Search for the cell housing the specified text and yield its (X, Y) center coordinate. 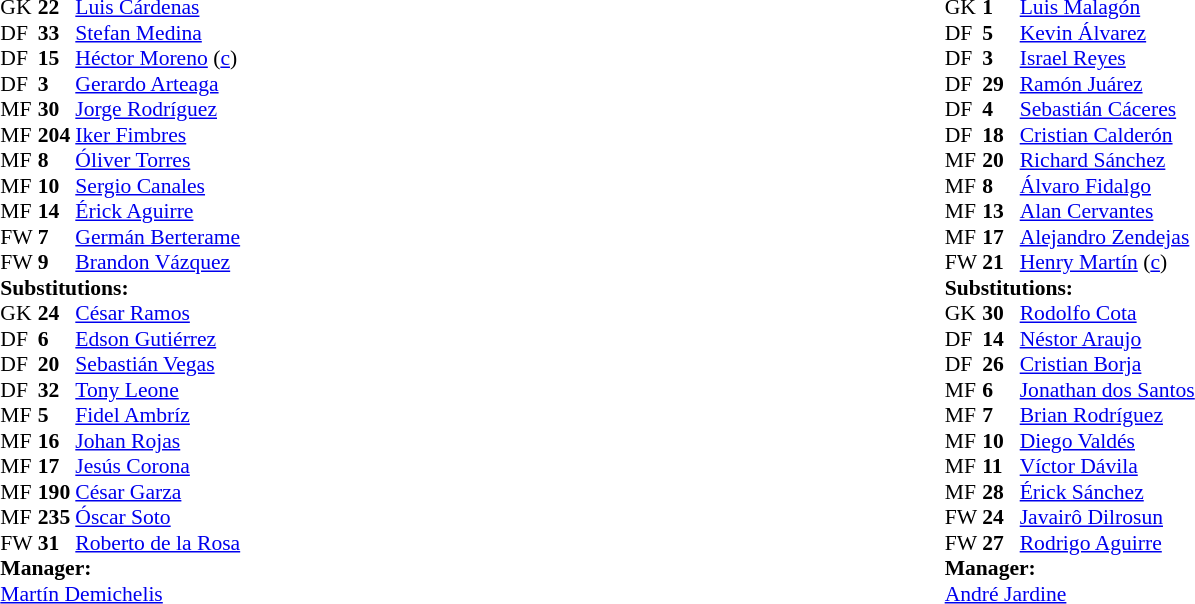
18 (1001, 135)
Álvaro Fidalgo (1108, 186)
15 (57, 59)
Sebastián Vegas (158, 365)
9 (57, 263)
Johan Rojas (158, 441)
Héctor Moreno (c) (158, 59)
29 (1001, 84)
Roberto de la Rosa (158, 543)
204 (57, 135)
32 (57, 390)
Gerardo Arteaga (158, 84)
26 (1001, 365)
Jorge Rodríguez (158, 109)
Brandon Vázquez (158, 263)
Sebastián Cáceres (1108, 109)
4 (1001, 109)
Rodolfo Cota (1108, 313)
27 (1001, 543)
33 (57, 33)
Jesús Corona (158, 467)
13 (1001, 211)
Rodrigo Aguirre (1108, 543)
Cristian Calderón (1108, 135)
Kevin Álvarez (1108, 33)
Israel Reyes (1108, 59)
16 (57, 441)
Óscar Soto (158, 517)
Germán Berterame (158, 237)
190 (57, 492)
31 (57, 543)
Alejandro Zendejas (1108, 237)
Érick Aguirre (158, 211)
Érick Sánchez (1108, 492)
Richard Sánchez (1108, 161)
Néstor Araujo (1108, 339)
Iker Fimbres (158, 135)
Fidel Ambríz (158, 415)
Jonathan dos Santos (1108, 390)
Henry Martín (c) (1108, 263)
Ramón Juárez (1108, 84)
César Ramos (158, 313)
21 (1001, 263)
Stefan Medina (158, 33)
César Garza (158, 492)
Alan Cervantes (1108, 211)
Diego Valdés (1108, 441)
28 (1001, 492)
Edson Gutiérrez (158, 339)
Tony Leone (158, 390)
Sergio Canales (158, 186)
Cristian Borja (1108, 365)
Víctor Dávila (1108, 467)
Javairô Dilrosun (1108, 517)
11 (1001, 467)
235 (57, 517)
Óliver Torres (158, 161)
Brian Rodríguez (1108, 415)
